Extract the (x, y) coordinate from the center of the cell holding the provided text.  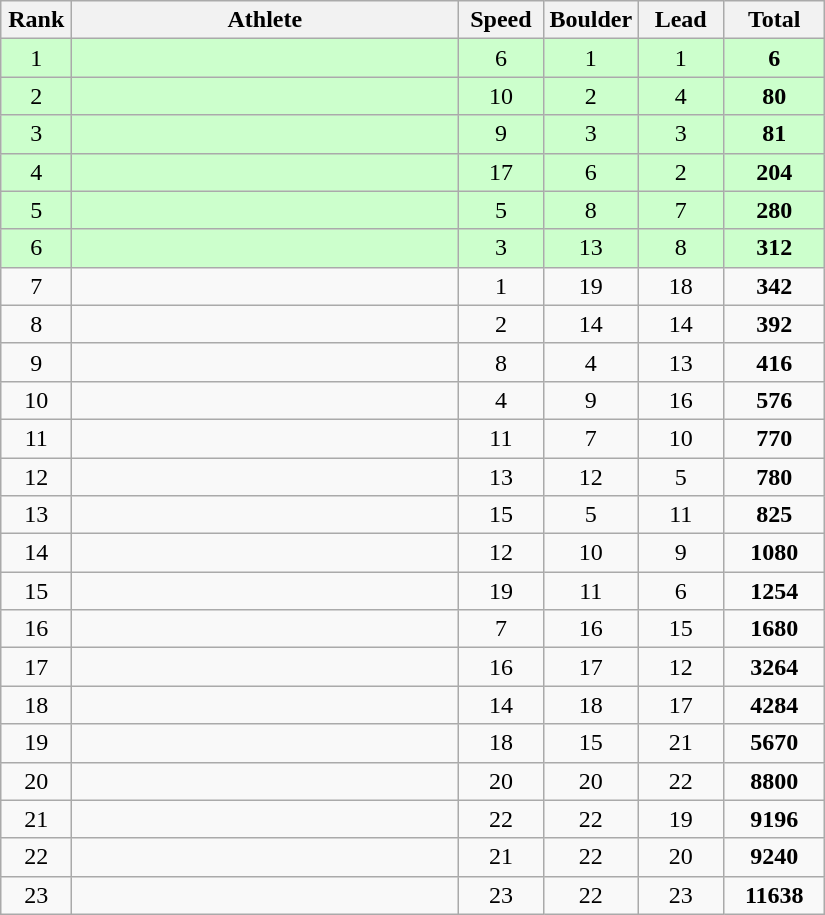
4284 (774, 705)
825 (774, 515)
Lead (681, 20)
Boulder (591, 20)
204 (774, 172)
8800 (774, 781)
1254 (774, 591)
Rank (36, 20)
81 (774, 134)
312 (774, 248)
3264 (774, 667)
780 (774, 477)
11638 (774, 895)
80 (774, 96)
280 (774, 210)
1080 (774, 553)
9196 (774, 819)
416 (774, 362)
770 (774, 438)
Athlete (265, 20)
576 (774, 400)
Speed (501, 20)
1680 (774, 629)
342 (774, 286)
Total (774, 20)
5670 (774, 743)
392 (774, 324)
9240 (774, 857)
